Output the (x, y) coordinate of the center of the cell containing the given text.  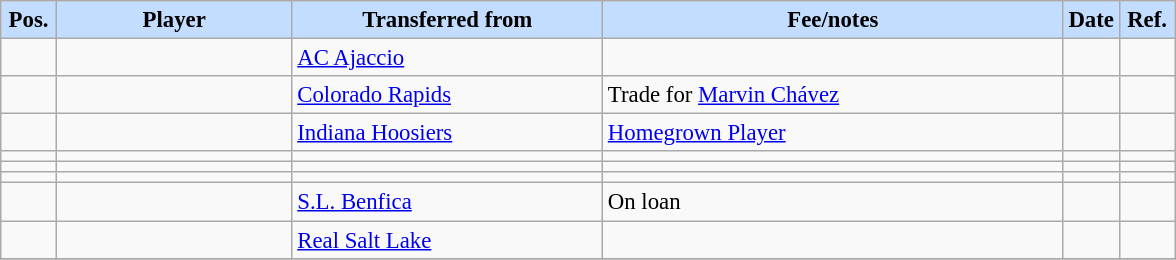
On loan (834, 202)
Date (1091, 20)
Transferred from (448, 20)
Colorado Rapids (448, 95)
Fee/notes (834, 20)
Pos. (29, 20)
Indiana Hoosiers (448, 133)
Player (174, 20)
AC Ajaccio (448, 58)
Homegrown Player (834, 133)
S.L. Benfica (448, 202)
Real Salt Lake (448, 240)
Trade for Marvin Chávez (834, 95)
Ref. (1147, 20)
